Provide the [X, Y] coordinate of the cell's center where the given text is located.  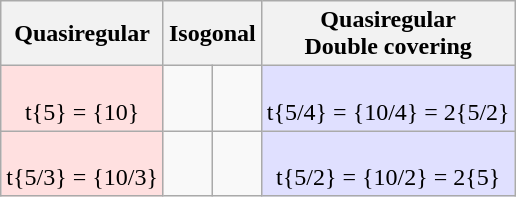
QuasiregularDouble covering [388, 34]
t{5/2} = {10/2} = 2{5} [388, 164]
t{5} = {10} [82, 98]
Quasiregular [82, 34]
t{5/4} = {10/4} = 2{5/2} [388, 98]
t{5/3} = {10/3} [82, 164]
Isogonal [212, 34]
